Locate the cell with the specified text and output its [X, Y] center coordinate. 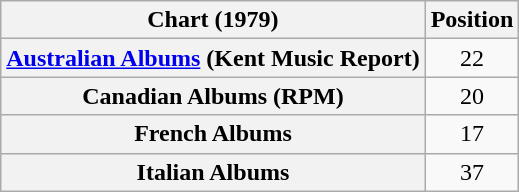
37 [472, 172]
Italian Albums [213, 172]
Chart (1979) [213, 20]
Position [472, 20]
Australian Albums (Kent Music Report) [213, 58]
22 [472, 58]
17 [472, 134]
French Albums [213, 134]
Canadian Albums (RPM) [213, 96]
20 [472, 96]
